Pinpoint the cell where the given text exists, returning its (x, y) midpoint coordinate. 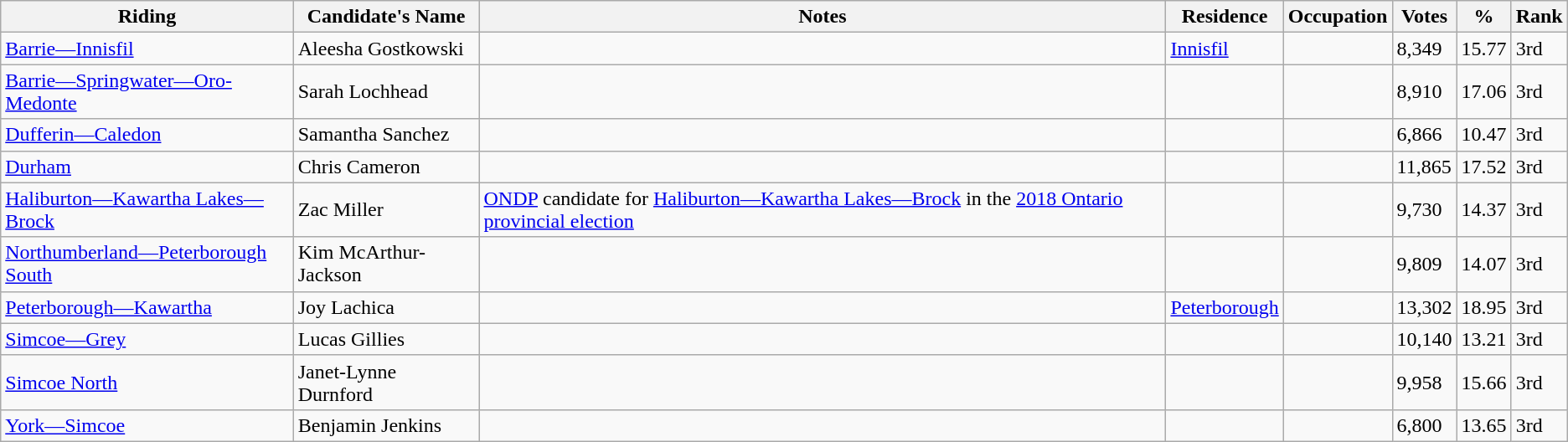
Joy Lachica (386, 307)
Janet-Lynne Durnford (386, 382)
Lucas Gillies (386, 339)
17.52 (1484, 167)
Northumberland—Peterborough South (147, 265)
14.07 (1484, 265)
Zac Miller (386, 209)
Aleesha Gostkowski (386, 49)
17.06 (1484, 92)
Candidate's Name (386, 17)
Durham (147, 167)
Barrie—Innisfil (147, 49)
9,809 (1424, 265)
Residence (1225, 17)
Sarah Lochhead (386, 92)
10,140 (1424, 339)
11,865 (1424, 167)
18.95 (1484, 307)
Kim McArthur-Jackson (386, 265)
8,349 (1424, 49)
York—Simcoe (147, 425)
8,910 (1424, 92)
Occupation (1338, 17)
Notes (823, 17)
Chris Cameron (386, 167)
Haliburton—Kawartha Lakes—Brock (147, 209)
14.37 (1484, 209)
9,958 (1424, 382)
13.65 (1484, 425)
Innisfil (1225, 49)
Peterborough—Kawartha (147, 307)
Simcoe North (147, 382)
Peterborough (1225, 307)
15.77 (1484, 49)
6,800 (1424, 425)
13,302 (1424, 307)
Riding (147, 17)
10.47 (1484, 135)
6,866 (1424, 135)
9,730 (1424, 209)
Barrie—Springwater—Oro-Medonte (147, 92)
Samantha Sanchez (386, 135)
Simcoe—Grey (147, 339)
Votes (1424, 17)
% (1484, 17)
13.21 (1484, 339)
Dufferin—Caledon (147, 135)
ONDP candidate for Haliburton—Kawartha Lakes—Brock in the 2018 Ontario provincial election (823, 209)
15.66 (1484, 382)
Rank (1540, 17)
Benjamin Jenkins (386, 425)
